Search for the cell housing the specified text and yield its (X, Y) center coordinate. 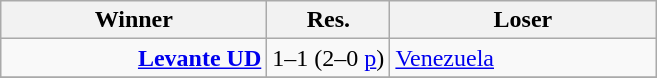
Venezuela (523, 58)
Loser (523, 20)
Res. (328, 20)
Levante UD (134, 58)
Winner (134, 20)
1–1 (2–0 p) (328, 58)
